Provide the [X, Y] coordinate of the cell's center where the given text is located.  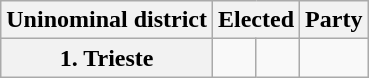
Party [334, 20]
1. Trieste [107, 58]
Uninominal district [107, 20]
Elected [256, 20]
